Search for the cell housing the specified text and yield its (X, Y) center coordinate. 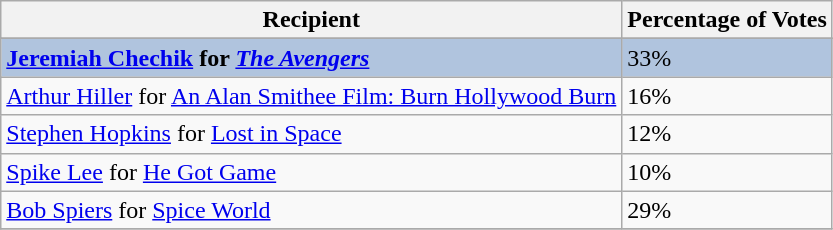
29% (728, 210)
Jeremiah Chechik for The Avengers (312, 58)
10% (728, 172)
Bob Spiers for Spice World (312, 210)
16% (728, 96)
Stephen Hopkins for Lost in Space (312, 134)
Percentage of Votes (728, 20)
Arthur Hiller for An Alan Smithee Film: Burn Hollywood Burn (312, 96)
12% (728, 134)
Recipient (312, 20)
Spike Lee for He Got Game (312, 172)
33% (728, 58)
